Return the (x, y) coordinate for the center point of the cell that contains the specified text.  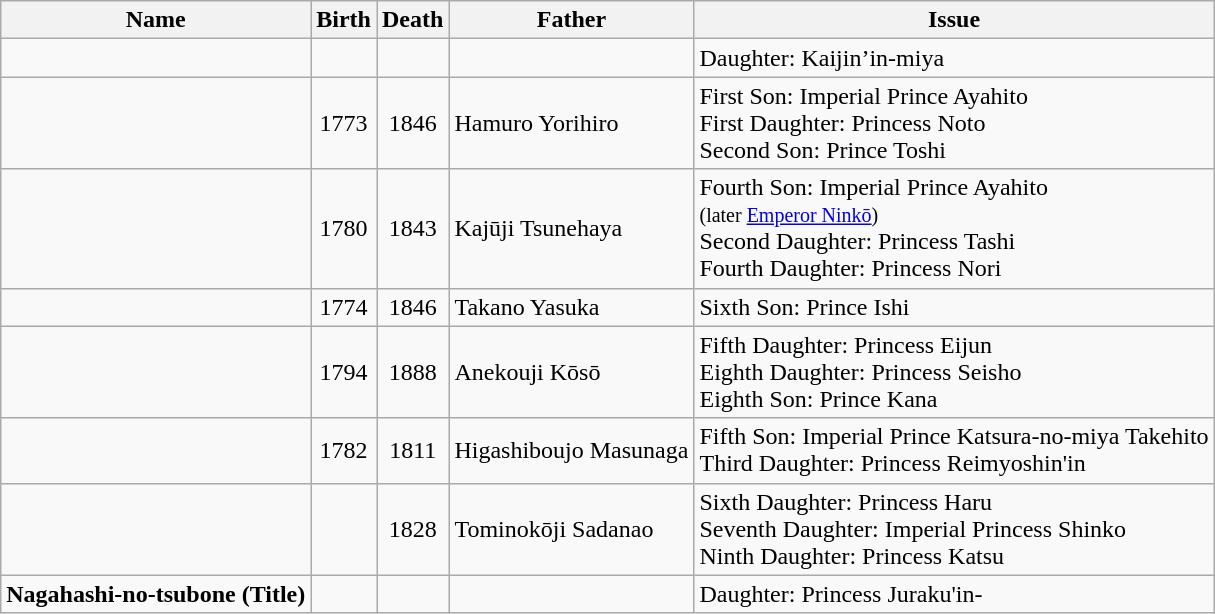
Sixth Daughter: Princess HaruSeventh Daughter: Imperial Princess ShinkoNinth Daughter: Princess Katsu (954, 529)
1780 (344, 228)
Father (572, 20)
Death (412, 20)
1888 (412, 372)
1782 (344, 450)
1794 (344, 372)
1828 (412, 529)
Issue (954, 20)
Hamuro Yorihiro (572, 123)
1773 (344, 123)
Kajūji Tsunehaya (572, 228)
Fifth Daughter: Princess EijunEighth Daughter: Princess SeishoEighth Son: Prince Kana (954, 372)
Sixth Son: Prince Ishi (954, 307)
Anekouji Kōsō (572, 372)
1843 (412, 228)
Nagahashi-no-tsubone (Title) (156, 594)
1774 (344, 307)
Fourth Son: Imperial Prince Ayahito(later Emperor Ninkō)Second Daughter: Princess TashiFourth Daughter: Princess Nori (954, 228)
1811 (412, 450)
Name (156, 20)
Higashiboujo Masunaga (572, 450)
First Son: Imperial Prince AyahitoFirst Daughter: Princess NotoSecond Son: Prince Toshi (954, 123)
Takano Yasuka (572, 307)
Daughter: Princess Juraku'in- (954, 594)
Daughter: Kaijin’in-miya (954, 58)
Fifth Son: Imperial Prince Katsura-no-miya TakehitoThird Daughter: Princess Reimyoshin'in (954, 450)
Birth (344, 20)
Tominokōji Sadanao (572, 529)
